Determine the [X, Y] coordinate at the center of the cell enclosing the given text.  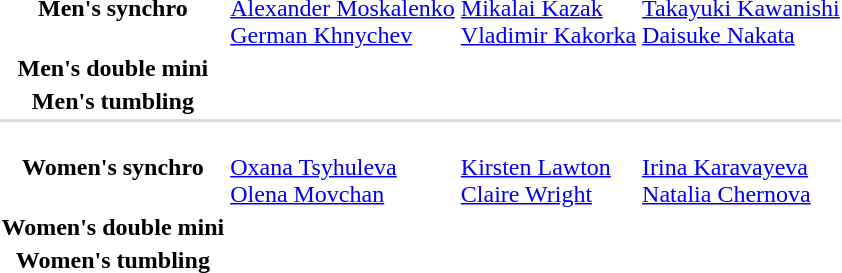
Women's double mini [113, 227]
Kirsten LawtonClaire Wright [548, 167]
Men's double mini [113, 68]
Women's synchro [113, 167]
Irina KaravayevaNatalia Chernova [742, 167]
Men's tumbling [113, 101]
Oxana TsyhulevaOlena Movchan [343, 167]
